Provide the (x, y) coordinate of the cell's center where the given text is located.  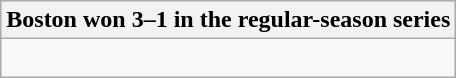
Boston won 3–1 in the regular-season series (228, 20)
